Find where the given text appears and provide that cell's center as [x, y] coordinate. 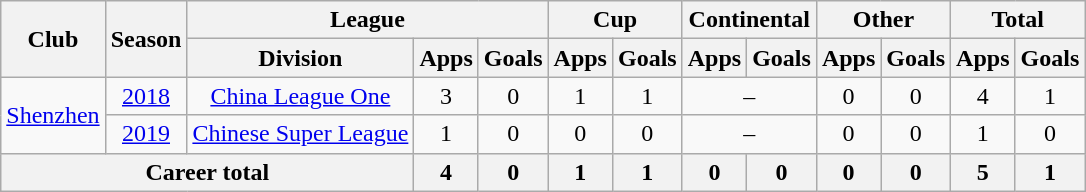
Division [300, 58]
2019 [146, 134]
China League One [300, 96]
Continental [749, 20]
5 [983, 172]
Career total [208, 172]
Other [883, 20]
Total [1018, 20]
3 [446, 96]
Club [53, 39]
Chinese Super League [300, 134]
Season [146, 39]
League [368, 20]
Shenzhen [53, 115]
2018 [146, 96]
Cup [615, 20]
